Locate the cell with the specified text and output its [X, Y] center coordinate. 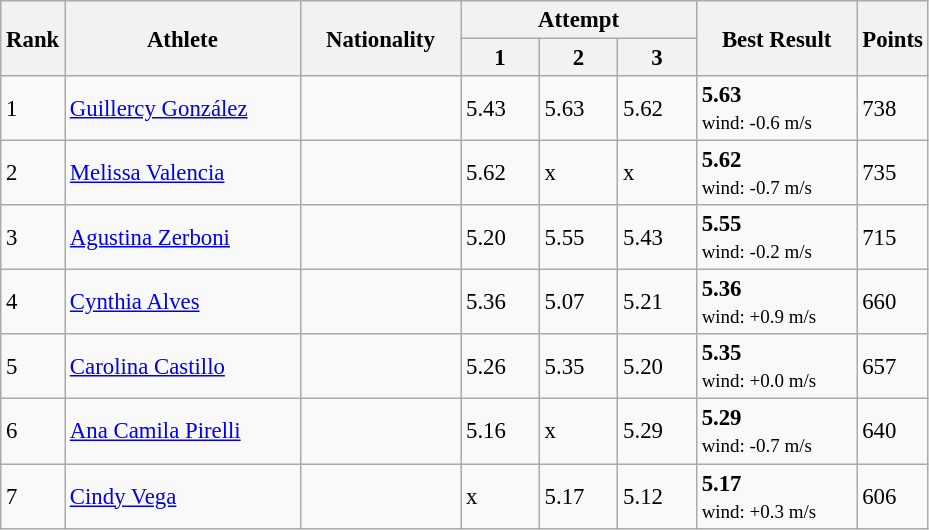
715 [892, 238]
Ana Camila Pirelli [183, 432]
660 [892, 302]
Agustina Zerboni [183, 238]
5.12 [658, 496]
5.17 [578, 496]
657 [892, 366]
4 [33, 302]
5.55 [578, 238]
5.55 wind: -0.2 m/s [776, 238]
5.07 [578, 302]
Points [892, 38]
735 [892, 174]
Carolina Castillo [183, 366]
Cynthia Alves [183, 302]
Attempt [579, 20]
738 [892, 108]
Nationality [380, 38]
Melissa Valencia [183, 174]
Rank [33, 38]
Cindy Vega [183, 496]
7 [33, 496]
6 [33, 432]
5.35 wind: +0.0 m/s [776, 366]
Athlete [183, 38]
5.36 [500, 302]
Best Result [776, 38]
5.29 [658, 432]
5 [33, 366]
5.21 [658, 302]
5.63 [578, 108]
5.36 wind: +0.9 m/s [776, 302]
5.62 wind: -0.7 m/s [776, 174]
5.17 wind: +0.3 m/s [776, 496]
5.63 wind: -0.6 m/s [776, 108]
Guillercy González [183, 108]
5.26 [500, 366]
640 [892, 432]
5.16 [500, 432]
606 [892, 496]
5.29 wind: -0.7 m/s [776, 432]
5.35 [578, 366]
